Scan for the cell matching the given text and deliver its (X, Y) coordinate at center. 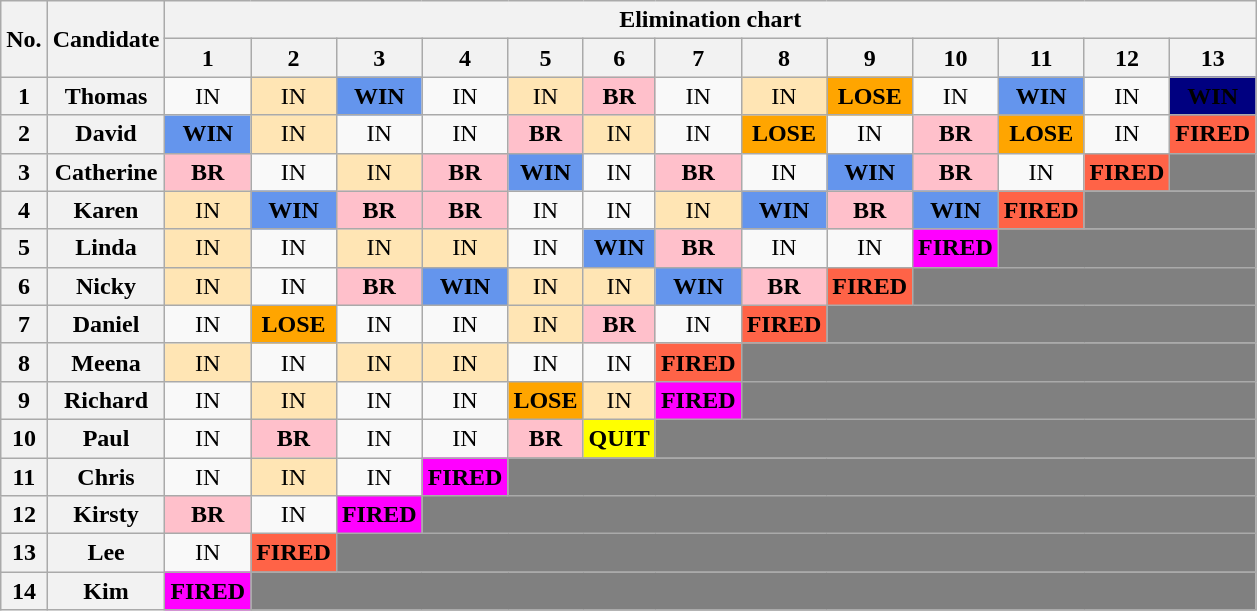
Paul (106, 438)
Meena (106, 362)
QUIT (619, 438)
Nicky (106, 286)
Linda (106, 248)
Candidate (106, 39)
Chris (106, 477)
Elimination chart (710, 20)
Richard (106, 400)
Kirsty (106, 515)
Thomas (106, 96)
Catherine (106, 172)
14 (24, 591)
Lee (106, 553)
Karen (106, 210)
Kim (106, 591)
David (106, 134)
No. (24, 39)
Daniel (106, 324)
